Identify which cell holds the provided text, then report its [x, y] central coordinate. 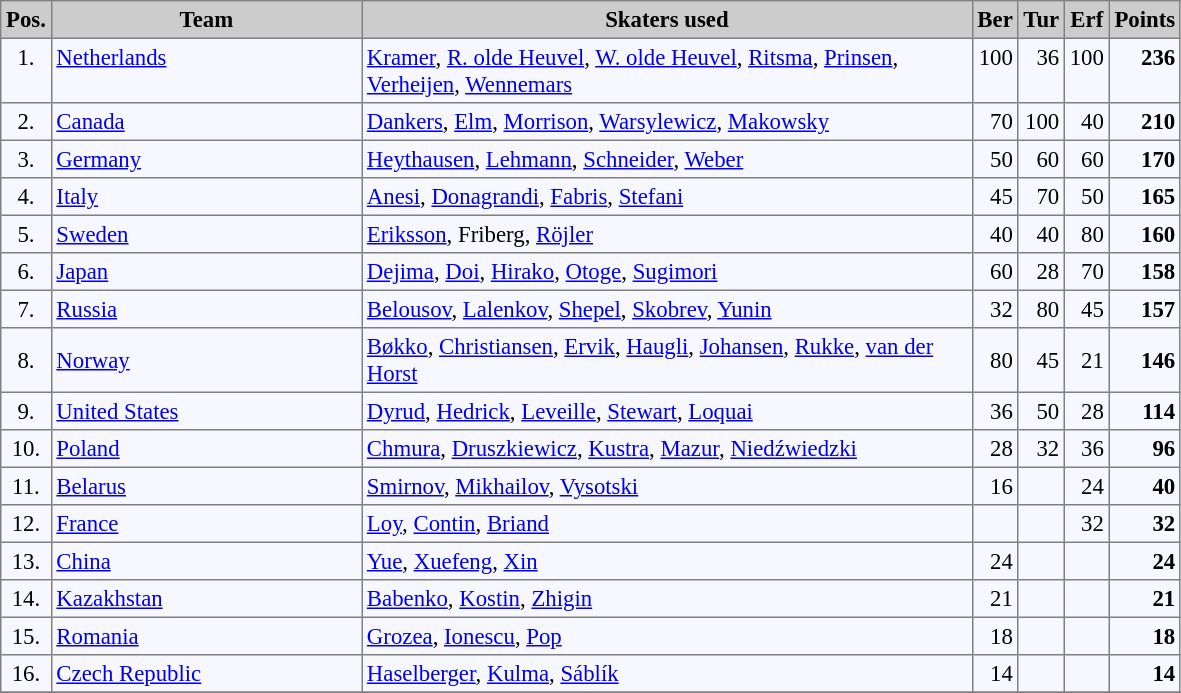
10. [26, 449]
3. [26, 159]
Anesi, Donagrandi, Fabris, Stefani [667, 197]
14. [26, 599]
158 [1144, 272]
Loy, Contin, Briand [667, 524]
Tur [1041, 20]
210 [1144, 122]
Belarus [206, 486]
13. [26, 561]
Sweden [206, 234]
170 [1144, 159]
Ber [995, 20]
Yue, Xuefeng, Xin [667, 561]
6. [26, 272]
1. [26, 70]
Team [206, 20]
Netherlands [206, 70]
Germany [206, 159]
Chmura, Druszkiewicz, Kustra, Mazur, Niedźwiedzki [667, 449]
Haselberger, Kulma, Sáblík [667, 674]
12. [26, 524]
11. [26, 486]
Eriksson, Friberg, Röjler [667, 234]
Points [1144, 20]
236 [1144, 70]
Romania [206, 636]
157 [1144, 309]
Pos. [26, 20]
Russia [206, 309]
Erf [1086, 20]
146 [1144, 360]
9. [26, 411]
Japan [206, 272]
Czech Republic [206, 674]
15. [26, 636]
2. [26, 122]
Canada [206, 122]
United States [206, 411]
5. [26, 234]
114 [1144, 411]
Kazakhstan [206, 599]
96 [1144, 449]
Kramer, R. olde Heuvel, W. olde Heuvel, Ritsma, Prinsen, Verheijen, Wennemars [667, 70]
7. [26, 309]
Grozea, Ionescu, Pop [667, 636]
165 [1144, 197]
China [206, 561]
4. [26, 197]
Italy [206, 197]
Heythausen, Lehmann, Schneider, Weber [667, 159]
16. [26, 674]
Skaters used [667, 20]
Bøkko, Christiansen, Ervik, Haugli, Johansen, Rukke, van der Horst [667, 360]
Poland [206, 449]
Belousov, Lalenkov, Shepel, Skobrev, Yunin [667, 309]
France [206, 524]
Norway [206, 360]
Smirnov, Mikhailov, Vysotski [667, 486]
8. [26, 360]
Babenko, Kostin, Zhigin [667, 599]
Dankers, Elm, Morrison, Warsylewicz, Makowsky [667, 122]
16 [995, 486]
Dejima, Doi, Hirako, Otoge, Sugimori [667, 272]
160 [1144, 234]
Dyrud, Hedrick, Leveille, Stewart, Loquai [667, 411]
